Output the (x, y) coordinate of the center of the cell containing the given text.  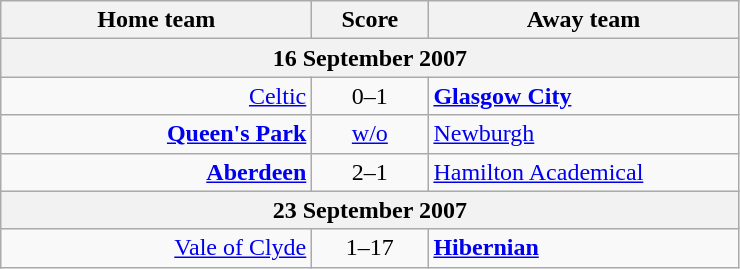
Newburgh (584, 134)
Home team (156, 20)
Aberdeen (156, 172)
Score (370, 20)
Queen's Park (156, 134)
w/o (370, 134)
Hamilton Academical (584, 172)
Vale of Clyde (156, 248)
1–17 (370, 248)
Glasgow City (584, 96)
16 September 2007 (370, 58)
Hibernian (584, 248)
2–1 (370, 172)
0–1 (370, 96)
23 September 2007 (370, 210)
Away team (584, 20)
Celtic (156, 96)
